Locate the cell with the specified text and output its [X, Y] center coordinate. 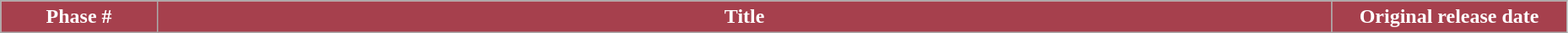
Title [744, 17]
Phase # [79, 17]
Original release date [1449, 17]
